Return the (X, Y) coordinate for the center point of the cell that contains the specified text.  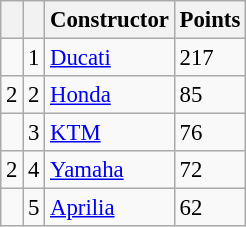
3 (34, 133)
Points (210, 20)
Honda (110, 95)
Yamaha (110, 170)
1 (34, 58)
72 (210, 170)
76 (210, 133)
217 (210, 58)
KTM (110, 133)
62 (210, 208)
Aprilia (110, 208)
4 (34, 170)
5 (34, 208)
Constructor (110, 20)
Ducati (110, 58)
85 (210, 95)
